Output the (x, y) coordinate of the center of the cell containing the given text.  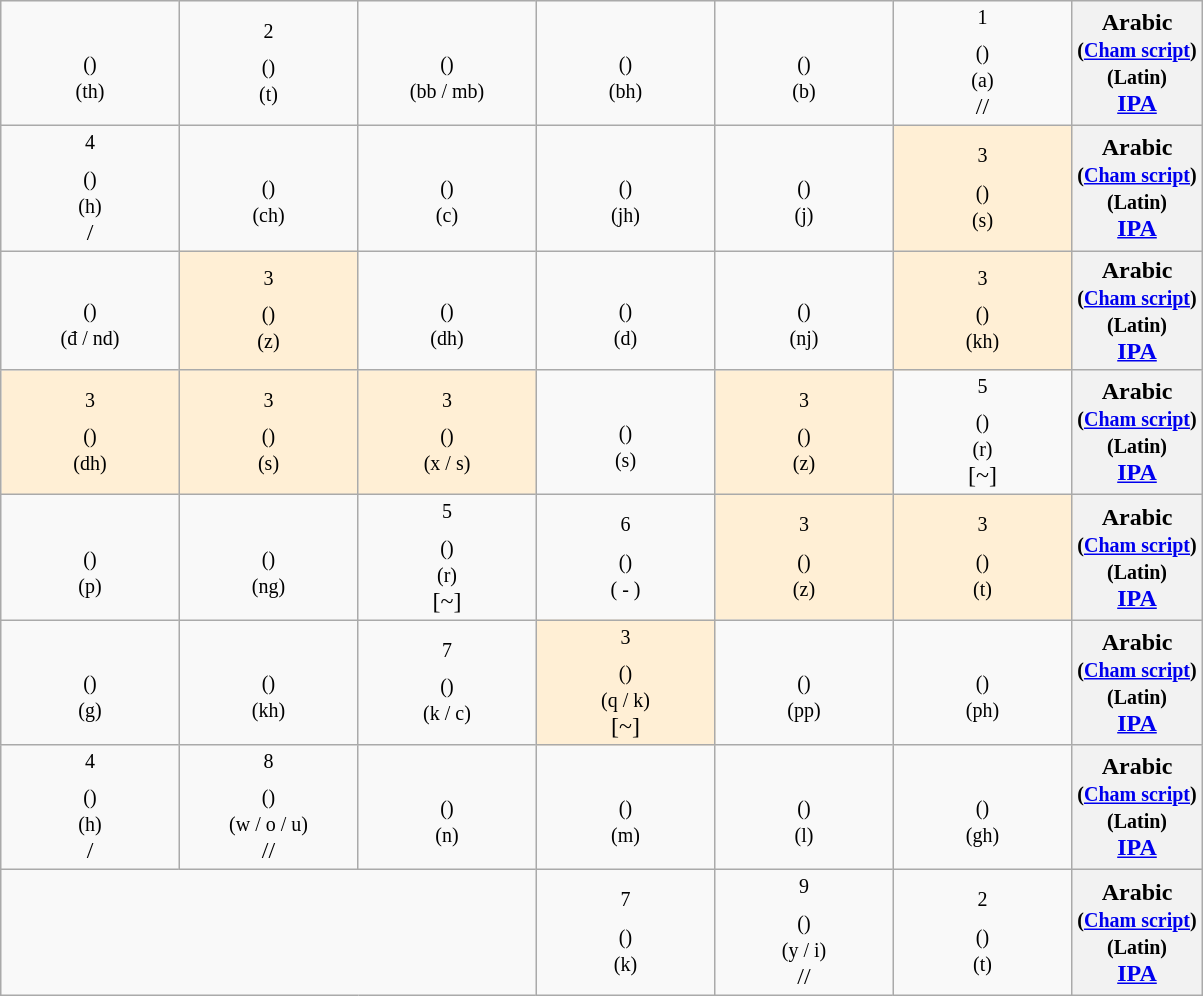
‌()(pp) (804, 682)
1‌()(a)// (982, 64)
‌()(bb / mb) (447, 64)
3‌()(x / s) (447, 432)
7‌()(k) (625, 932)
‌()(s) (625, 432)
‌()(ch) (268, 188)
‌()(ng) (268, 558)
‌()(d) (625, 310)
3‌()(kh) (982, 310)
9‌()(y / i)// (804, 932)
3‌()(t) (982, 558)
3‌()(q / k)[~] (625, 682)
‌()(l) (804, 808)
‌()(j) (804, 188)
‌()(jh) (625, 188)
‌()(bh) (625, 64)
‌()(n) (447, 808)
‌()(b) (804, 64)
‌()(m) (625, 808)
6‌()( - ) (625, 558)
‌()(th) (90, 64)
3‌()(dh) (90, 432)
‌()(ph) (982, 682)
‌()(c) (447, 188)
‌()(nj) (804, 310)
‌()(đ / nd) (90, 310)
‌()(kh) (268, 682)
‌()(dh) (447, 310)
7‌()(k / c) (447, 682)
‌()(p) (90, 558)
8‌()(w / o / u)// (268, 808)
‌()(g) (90, 682)
‌()(gh) (982, 808)
